Extract the (x, y) coordinate from the center of the cell holding the provided text.  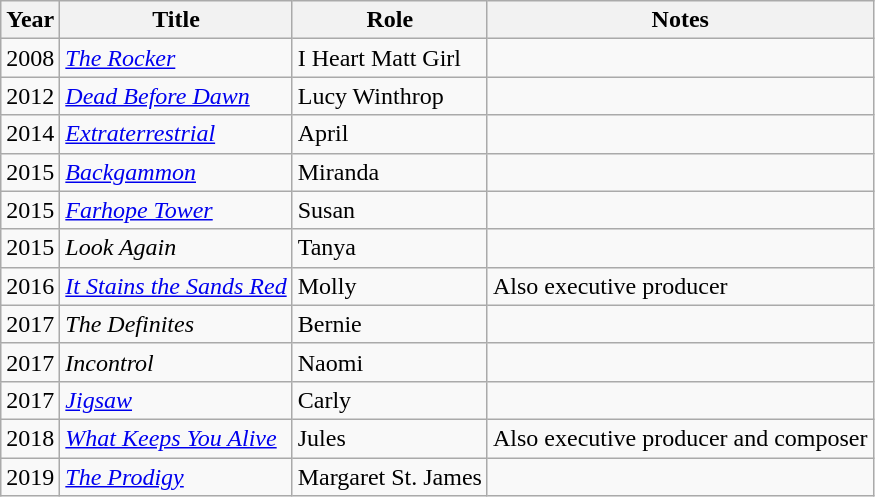
It Stains the Sands Red (176, 286)
Incontrol (176, 362)
2012 (30, 96)
I Heart Matt Girl (390, 58)
Tanya (390, 248)
Lucy Winthrop (390, 96)
April (390, 134)
Year (30, 20)
Backgammon (176, 172)
Carly (390, 400)
2019 (30, 477)
Look Again (176, 248)
2016 (30, 286)
Naomi (390, 362)
Extraterrestrial (176, 134)
Role (390, 20)
Also executive producer (680, 286)
2014 (30, 134)
Jules (390, 438)
What Keeps You Alive (176, 438)
The Prodigy (176, 477)
Margaret St. James (390, 477)
The Definites (176, 324)
Title (176, 20)
Miranda (390, 172)
2008 (30, 58)
Notes (680, 20)
Molly (390, 286)
Susan (390, 210)
Dead Before Dawn (176, 96)
Bernie (390, 324)
2018 (30, 438)
The Rocker (176, 58)
Farhope Tower (176, 210)
Jigsaw (176, 400)
Also executive producer and composer (680, 438)
